Scan for the cell matching the given text and deliver its [X, Y] coordinate at center. 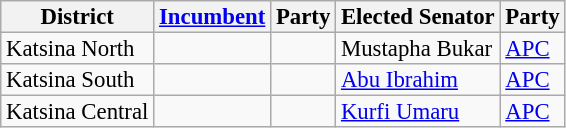
Elected Senator [418, 17]
Abu Ibrahim [418, 80]
District [78, 17]
Katsina North [78, 49]
Incumbent [212, 17]
Mustapha Bukar [418, 49]
Katsina South [78, 80]
Kurfi Umaru [418, 112]
Katsina Central [78, 112]
